Scan for the cell matching the given text and deliver its (X, Y) coordinate at center. 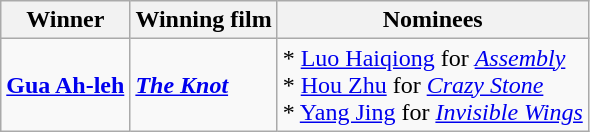
Winner (66, 20)
Gua Ah-leh (66, 85)
Nominees (432, 20)
The Knot (204, 85)
* Luo Haiqiong for Assembly * Hou Zhu for Crazy Stone * Yang Jing for Invisible Wings (432, 85)
Winning film (204, 20)
